Provide the [X, Y] coordinate of the cell's center where the given text is located.  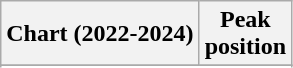
Chart (2022-2024) [100, 34]
Peakposition [245, 34]
